Identify which cell holds the provided text, then report its [x, y] central coordinate. 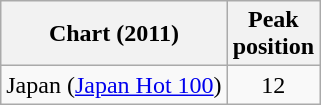
Peakposition [273, 34]
12 [273, 85]
Chart (2011) [114, 34]
Japan (Japan Hot 100) [114, 85]
